From the cell containing the given text, extract its center point as (X, Y) coordinate. 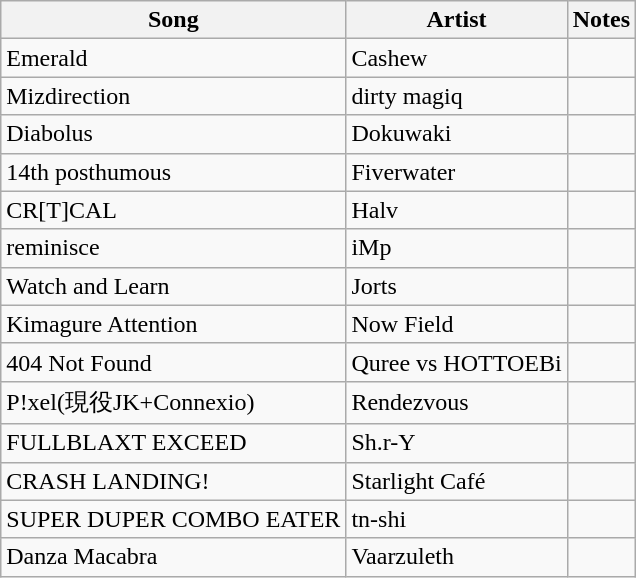
Halv (456, 210)
Kimagure Attention (174, 324)
Danza Macabra (174, 557)
FULLBLAXT EXCEED (174, 443)
reminisce (174, 248)
Song (174, 20)
tn-shi (456, 519)
404 Not Found (174, 362)
Rendezvous (456, 402)
CRASH LANDING! (174, 481)
Now Field (456, 324)
Cashew (456, 58)
iMp (456, 248)
Sh.r-Y (456, 443)
Dokuwaki (456, 134)
CR[T]CAL (174, 210)
Watch and Learn (174, 286)
Quree vs HOTTOEBi (456, 362)
Diabolus (174, 134)
Jorts (456, 286)
Fiverwater (456, 172)
Notes (601, 20)
Mizdirection (174, 96)
SUPER DUPER COMBO EATER (174, 519)
Vaarzuleth (456, 557)
14th posthumous (174, 172)
Emerald (174, 58)
Artist (456, 20)
dirty magiq (456, 96)
Starlight Café (456, 481)
P!xel(現役JK+Connexio) (174, 402)
